Extract the [X, Y] coordinate from the center of the cell holding the provided text.  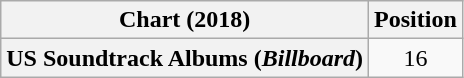
Chart (2018) [185, 20]
16 [416, 58]
Position [416, 20]
US Soundtrack Albums (Billboard) [185, 58]
